Scan for the cell matching the given text and deliver its (x, y) coordinate at center. 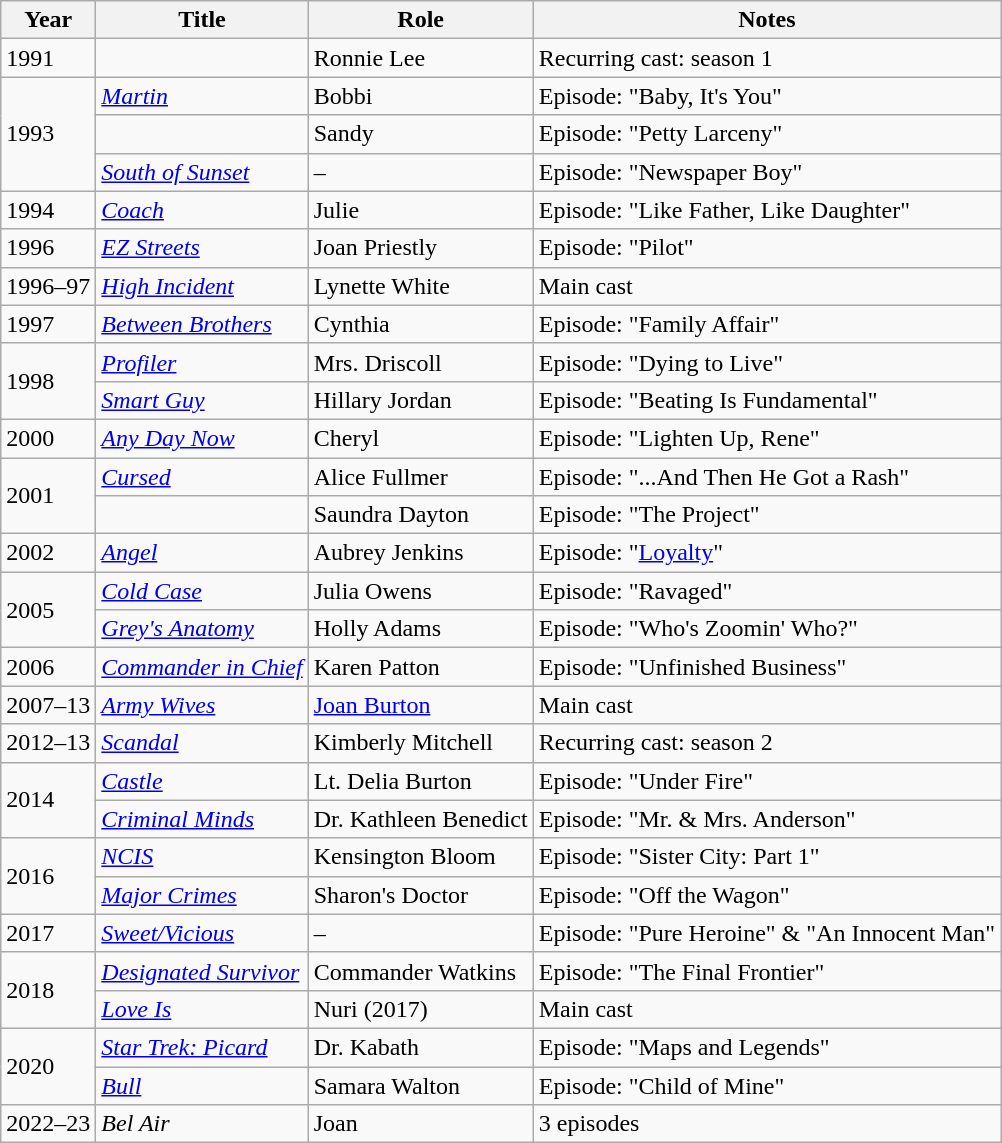
Grey's Anatomy (202, 629)
Holly Adams (420, 629)
Bel Air (202, 1124)
Scandal (202, 743)
Episode: "Pilot" (766, 248)
2006 (48, 667)
Samara Walton (420, 1085)
Julie (420, 210)
Bobbi (420, 96)
Any Day Now (202, 438)
Episode: "Baby, It's You" (766, 96)
NCIS (202, 857)
Cold Case (202, 591)
Episode: "Mr. & Mrs. Anderson" (766, 819)
Commander Watkins (420, 971)
Lt. Delia Burton (420, 781)
Alice Fullmer (420, 477)
Profiler (202, 362)
Sandy (420, 134)
Between Brothers (202, 324)
Episode: "Who's Zoomin' Who?" (766, 629)
1991 (48, 58)
Angel (202, 553)
Dr. Kabath (420, 1047)
Episode: "The Project" (766, 515)
1996–97 (48, 286)
1993 (48, 134)
1996 (48, 248)
2014 (48, 800)
Recurring cast: season 2 (766, 743)
Ronnie Lee (420, 58)
Sharon's Doctor (420, 895)
Martin (202, 96)
Criminal Minds (202, 819)
Saundra Dayton (420, 515)
1994 (48, 210)
Episode: "Under Fire" (766, 781)
Cynthia (420, 324)
Episode: "Ravaged" (766, 591)
2016 (48, 876)
2001 (48, 496)
Recurring cast: season 1 (766, 58)
2012–13 (48, 743)
1997 (48, 324)
Julia Owens (420, 591)
1998 (48, 381)
Smart Guy (202, 400)
Episode: "Like Father, Like Daughter" (766, 210)
Episode: "Dying to Live" (766, 362)
Lynette White (420, 286)
Episode: "Loyalty" (766, 553)
2002 (48, 553)
Episode: "Sister City: Part 1" (766, 857)
Episode: "Maps and Legends" (766, 1047)
Major Crimes (202, 895)
2017 (48, 933)
2007–13 (48, 705)
Hillary Jordan (420, 400)
Episode: "Pure Heroine" & "An Innocent Man" (766, 933)
3 episodes (766, 1124)
Aubrey Jenkins (420, 553)
Episode: "...And Then He Got a Rash" (766, 477)
High Incident (202, 286)
2018 (48, 990)
Joan (420, 1124)
Star Trek: Picard (202, 1047)
Designated Survivor (202, 971)
Year (48, 20)
Title (202, 20)
Commander in Chief (202, 667)
Episode: "The Final Frontier" (766, 971)
Army Wives (202, 705)
Cheryl (420, 438)
Episode: "Family Affair" (766, 324)
Kimberly Mitchell (420, 743)
Episode: "Child of Mine" (766, 1085)
Dr. Kathleen Benedict (420, 819)
Episode: "Beating Is Fundamental" (766, 400)
Role (420, 20)
Castle (202, 781)
Episode: "Petty Larceny" (766, 134)
Bull (202, 1085)
2000 (48, 438)
Episode: "Newspaper Boy" (766, 172)
2020 (48, 1066)
Coach (202, 210)
2022–23 (48, 1124)
Joan Priestly (420, 248)
Episode: "Unfinished Business" (766, 667)
Sweet/Vicious (202, 933)
Kensington Bloom (420, 857)
Episode: "Off the Wagon" (766, 895)
Notes (766, 20)
Karen Patton (420, 667)
Love Is (202, 1009)
Episode: "Lighten Up, Rene" (766, 438)
Mrs. Driscoll (420, 362)
South of Sunset (202, 172)
Joan Burton (420, 705)
Nuri (2017) (420, 1009)
2005 (48, 610)
EZ Streets (202, 248)
Cursed (202, 477)
